Return the (X, Y) coordinate for the center point of the cell that contains the specified text.  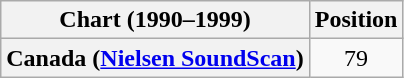
Canada (Nielsen SoundScan) (155, 58)
Position (356, 20)
Chart (1990–1999) (155, 20)
79 (356, 58)
